Find where the given text appears and provide that cell's center as (x, y) coordinate. 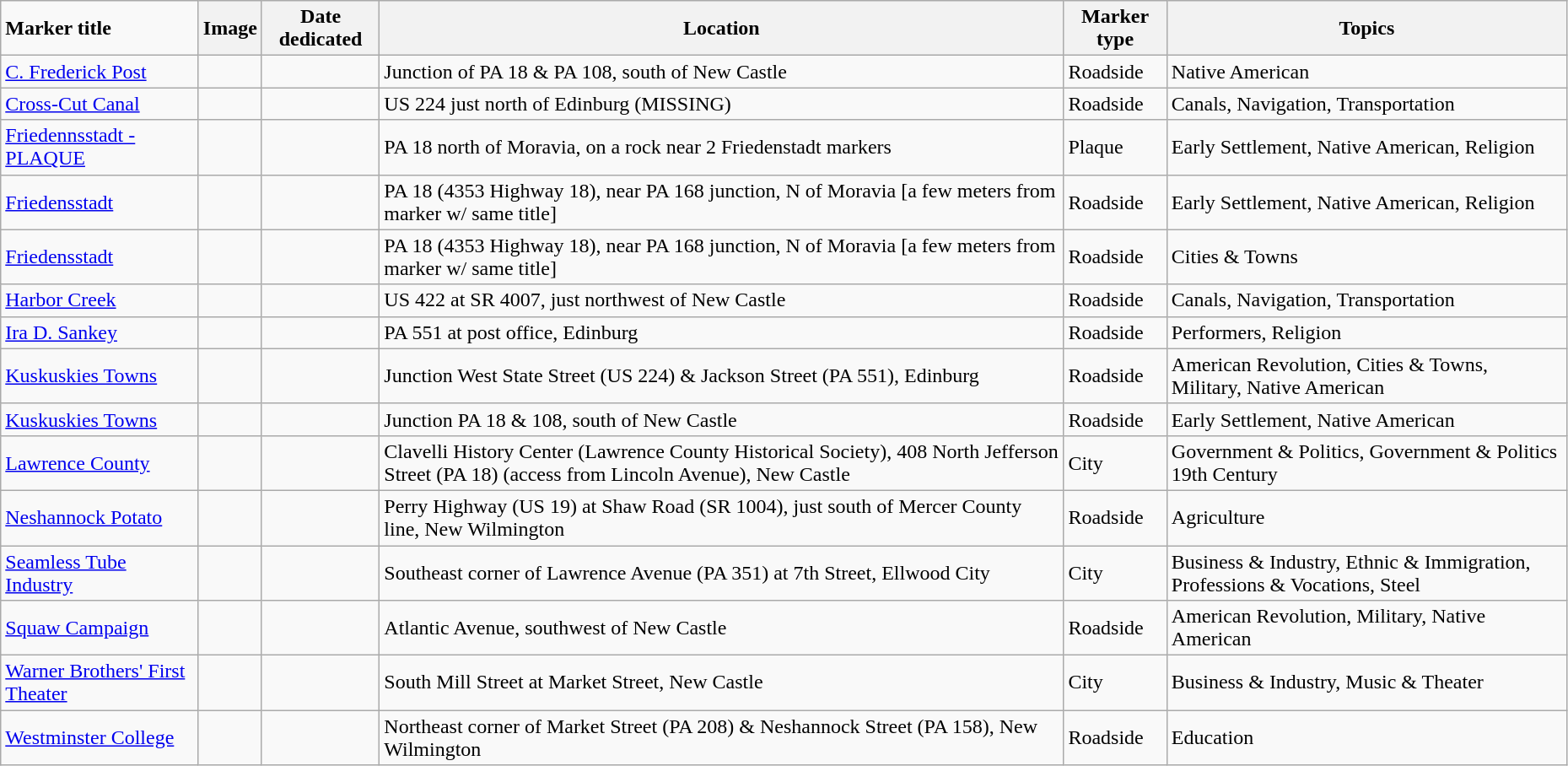
Image (229, 29)
South Mill Street at Market Street, New Castle (722, 683)
Performers, Religion (1366, 332)
Cross-Cut Canal (100, 104)
Lawrence County (100, 462)
Friedennsstadt - PLAQUE (100, 147)
Business & Industry, Ethnic & Immigration, Professions & Vocations, Steel (1366, 572)
Clavelli History Center (Lawrence County Historical Society), 408 North Jefferson Street (PA 18) (access from Lincoln Avenue), New Castle (722, 462)
PA 18 north of Moravia, on a rock near 2 Friedenstadt markers (722, 147)
Warner Brothers' First Theater (100, 683)
Government & Politics, Government & Politics 19th Century (1366, 462)
Junction West State Street (US 224) & Jackson Street (PA 551), Edinburg (722, 376)
Atlantic Avenue, southwest of New Castle (722, 628)
Topics (1366, 29)
Marker type (1115, 29)
Junction PA 18 & 108, south of New Castle (722, 419)
Squaw Campaign (100, 628)
Early Settlement, Native American (1366, 419)
American Revolution, Cities & Towns, Military, Native American (1366, 376)
C. Frederick Post (100, 72)
Native American (1366, 72)
Perry Highway (US 19) at Shaw Road (SR 1004), just south of Mercer County line, New Wilmington (722, 518)
Education (1366, 737)
Harbor Creek (100, 300)
Southeast corner of Lawrence Avenue (PA 351) at 7th Street, Ellwood City (722, 572)
Marker title (100, 29)
Northeast corner of Market Street (PA 208) & Neshannock Street (PA 158), New Wilmington (722, 737)
Plaque (1115, 147)
Cities & Towns (1366, 256)
Westminster College (100, 737)
Agriculture (1366, 518)
PA 551 at post office, Edinburg (722, 332)
Date dedicated (321, 29)
Business & Industry, Music & Theater (1366, 683)
Junction of PA 18 & PA 108, south of New Castle (722, 72)
American Revolution, Military, Native American (1366, 628)
US 422 at SR 4007, just northwest of New Castle (722, 300)
Ira D. Sankey (100, 332)
Neshannock Potato (100, 518)
Seamless Tube Industry (100, 572)
Location (722, 29)
US 224 just north of Edinburg (MISSING) (722, 104)
